Search for the cell housing the specified text and yield its (x, y) center coordinate. 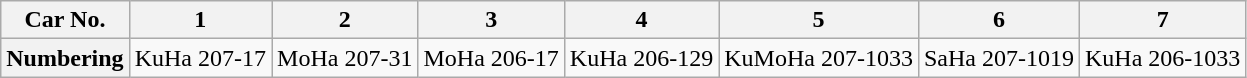
5 (819, 20)
SaHa 207-1019 (998, 58)
1 (200, 20)
7 (1162, 20)
KuHa 206-1033 (1162, 58)
3 (491, 20)
MoHa 206-17 (491, 58)
KuMoHa 207-1033 (819, 58)
MoHa 207-31 (345, 58)
4 (641, 20)
6 (998, 20)
KuHa 206-129 (641, 58)
2 (345, 20)
Numbering (65, 58)
KuHa 207-17 (200, 58)
Car No. (65, 20)
